Find where the given text appears and provide that cell's center as [X, Y] coordinate. 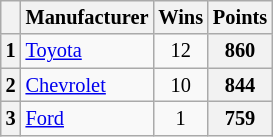
10 [180, 85]
Ford [88, 118]
Chevrolet [88, 85]
3 [11, 118]
Toyota [88, 51]
Wins [180, 17]
759 [240, 118]
Manufacturer [88, 17]
844 [240, 85]
2 [11, 85]
860 [240, 51]
12 [180, 51]
Points [240, 17]
